Output the (x, y) coordinate of the center of the cell containing the given text.  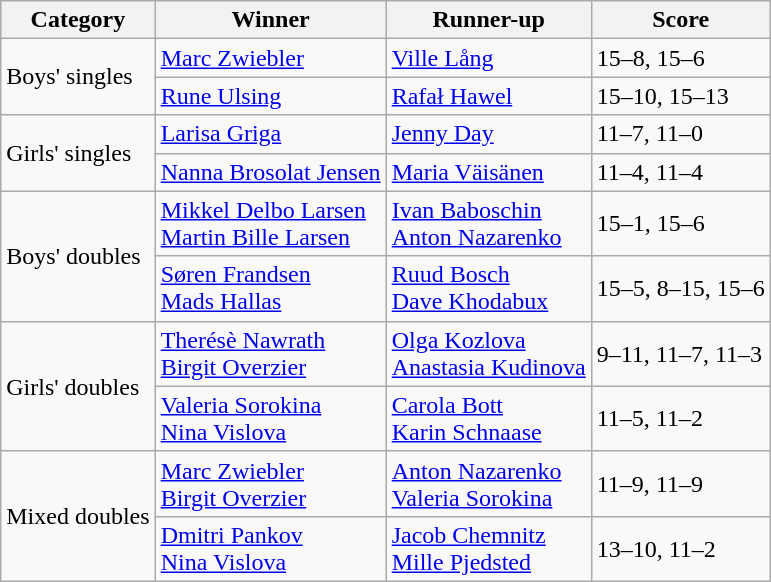
Category (78, 20)
Mikkel Delbo Larsen Martin Bille Larsen (270, 224)
Søren Frandsen Mads Hallas (270, 288)
Carola Bott Karin Schnaase (488, 418)
Mixed doubles (78, 516)
Girls' doubles (78, 386)
Marc Zwiebler Birgit Overzier (270, 484)
13–10, 11–2 (680, 548)
Rune Ulsing (270, 96)
15–10, 15–13 (680, 96)
11–5, 11–2 (680, 418)
15–5, 8–15, 15–6 (680, 288)
Anton Nazarenko Valeria Sorokina (488, 484)
11–9, 11–9 (680, 484)
Therésè Nawrath Birgit Overzier (270, 354)
Jacob Chemnitz Mille Pjedsted (488, 548)
11–7, 11–0 (680, 134)
Larisa Griga (270, 134)
Marc Zwiebler (270, 58)
15–8, 15–6 (680, 58)
Olga Kozlova Anastasia Kudinova (488, 354)
Nanna Brosolat Jensen (270, 172)
Ivan Baboschin Anton Nazarenko (488, 224)
Dmitri Pankov Nina Vislova (270, 548)
Maria Väisänen (488, 172)
Score (680, 20)
Boys' singles (78, 77)
Ruud Bosch Dave Khodabux (488, 288)
Boys' doubles (78, 256)
15–1, 15–6 (680, 224)
Jenny Day (488, 134)
Ville Lång (488, 58)
9–11, 11–7, 11–3 (680, 354)
Winner (270, 20)
Runner-up (488, 20)
Girls' singles (78, 153)
Rafał Hawel (488, 96)
11–4, 11–4 (680, 172)
Valeria Sorokina Nina Vislova (270, 418)
